Capture the cell that displays the provided text and extract its [X, Y] central coordinate. 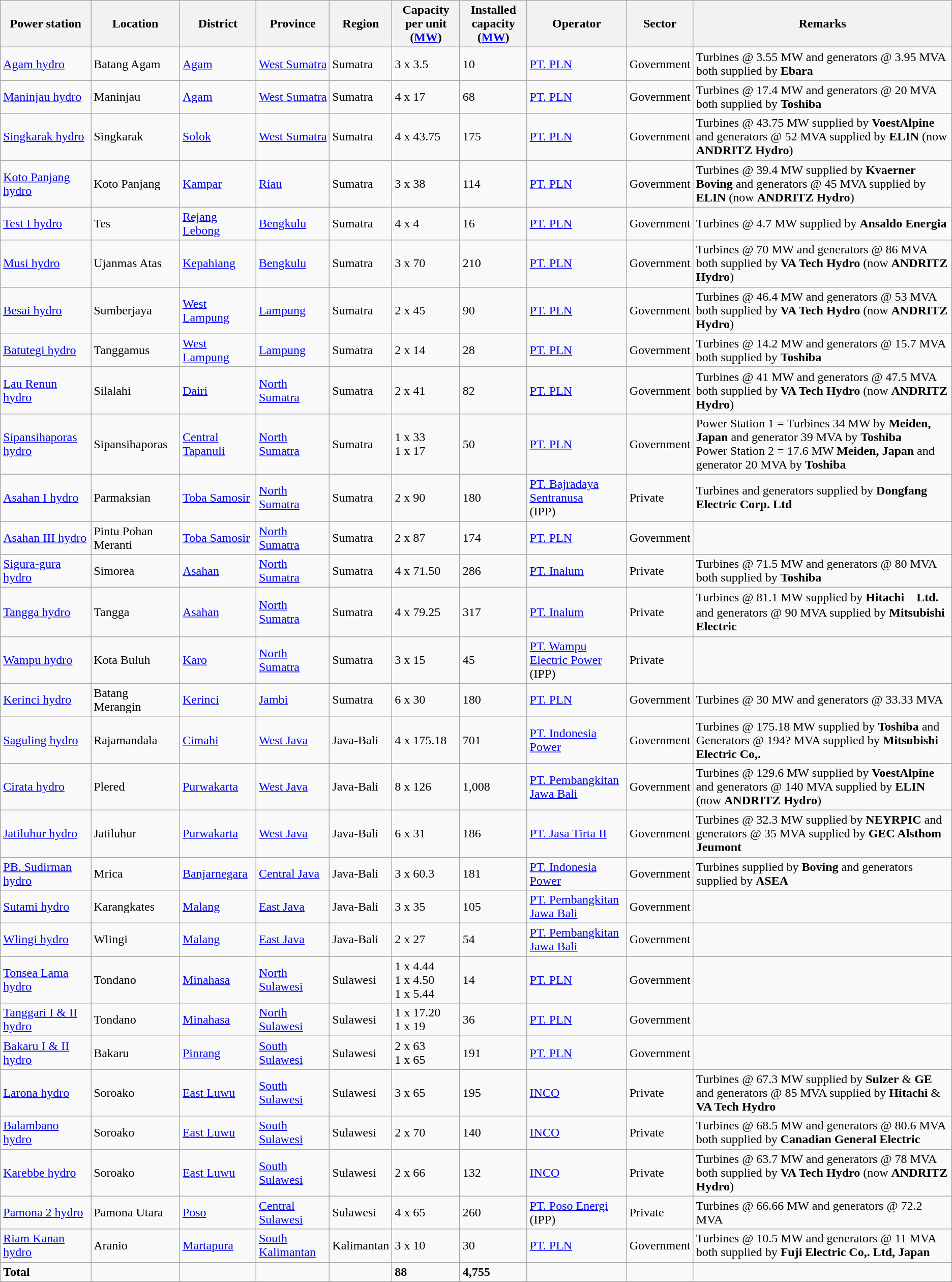
4 x 175.18 [426, 740]
Jatiluhur [135, 833]
Karangkates [135, 907]
Sumberjaya [135, 310]
Singkarak [135, 137]
Operator [577, 24]
Karo [218, 660]
Simorea [135, 571]
Solok [218, 137]
181 [493, 873]
Lau Renun hydro [46, 390]
Asahan III hydro [46, 537]
Capacity per unit(MW) [426, 24]
260 [493, 1213]
50 [493, 444]
2 x 45 [426, 310]
186 [493, 833]
Poso [218, 1213]
Turbines @ 14.2 MW and generators @ 15.7 MVA both supplied by Toshiba [822, 350]
4 x 79.25 [426, 613]
Balambano hydro [46, 1132]
Pintu Pohan Meranti [135, 537]
Sigura-gura hydro [46, 571]
90 [493, 310]
2 x 14 [426, 350]
Wlingi hydro [46, 940]
36 [493, 1019]
3 x 70 [426, 264]
Sipansihaporas hydro [46, 444]
Banjarnegara [218, 873]
2 x 27 [426, 940]
Location [135, 24]
District [218, 24]
Besai hydro [46, 310]
PT. Wampu Electric Power (IPP) [577, 660]
174 [493, 537]
Turbines @ 175.18 MW supplied by Toshiba and Generators @ 194? MVA supplied by Mitsubishi Electric Co,. [822, 740]
Installed capacity (MW) [493, 24]
30 [493, 1245]
3 x 60.3 [426, 873]
Dairi [218, 390]
Kerinci hydro [46, 700]
Sutami hydro [46, 907]
Turbines @ 41 MW and generators @ 47.5 MVA both supplied by VA Tech Hydro (now ANDRITZ Hydro) [822, 390]
Pamona Utara [135, 1213]
45 [493, 660]
3 x 35 [426, 907]
Turbines @ 39.4 MW supplied by Kvaerner Boving and generators @ 45 MVA supplied by ELIN (now ANDRITZ Hydro) [822, 184]
132 [493, 1173]
Musi hydro [46, 264]
10 [493, 64]
2 x 90 [426, 498]
Turbines @ 68.5 MW and generators @ 80.6 MVA both supplied by Canadian General Electric [822, 1132]
Riau [292, 184]
2 x 41 [426, 390]
Central Sulawesi [292, 1213]
Turbines @ 17.4 MW and generators @ 20 MVA both supplied by Toshiba [822, 97]
Turbines @ 66.66 MW and generators @ 72.2 MVA [822, 1213]
4,755 [493, 1272]
Turbines @ 70 MW and generators @ 86 MVA both supplied by VA Tech Hydro (now ANDRITZ Hydro) [822, 264]
Turbines @ 81.1 MW supplied by Hitachi Ltd. and generators @ 90 MVA supplied by Mitsubishi Electric [822, 613]
3 x 10 [426, 1245]
68 [493, 97]
Maninjau [135, 97]
PT. Jasa Tirta II [577, 833]
88 [426, 1272]
Riam Kanan hydro [46, 1245]
Karebbe hydro [46, 1173]
Bakaru I & II hydro [46, 1053]
Silalahi [135, 390]
210 [493, 264]
Singkarak hydro [46, 137]
701 [493, 740]
191 [493, 1053]
Wlingi [135, 940]
Maninjau hydro [46, 97]
4 x 17 [426, 97]
2 x 63 1 x 65 [426, 1053]
317 [493, 613]
Turbines @ 129.6 MW supplied by VoestAlpine and generators @ 140 MVA supplied by ELIN (now ANDRITZ Hydro) [822, 786]
Cimahi [218, 740]
3 x 15 [426, 660]
PT. Poso Energi (IPP) [577, 1213]
Turbines @ 4.7 MW supplied by Ansaldo Energia [822, 224]
3 x 3.5 [426, 64]
PT. Bajradaya Sentranusa (IPP) [577, 498]
Kepahiang [218, 264]
Parmaksian [135, 498]
Cirata hydro [46, 786]
Kota Buluh [135, 660]
54 [493, 940]
Jatiluhur hydro [46, 833]
82 [493, 390]
3 x 65 [426, 1093]
Batang Merangin [135, 700]
Power station [46, 24]
Turbines @ 30 MW and generators @ 33.33 MVA [822, 700]
Turbines @ 32.3 MW supplied by NEYRPIC and generators @ 35 MVA supplied by GEC Alsthom Jeumont [822, 833]
Tanggamus [135, 350]
Martapura [218, 1245]
Rajamandala [135, 740]
Turbines @ 67.3 MW supplied by Sulzer & GE and generators @ 85 MVA supplied by Hitachi & VA Tech Hydro [822, 1093]
Tes [135, 224]
2 x 70 [426, 1132]
Tangga [135, 613]
Tangga hydro [46, 613]
2 x 87 [426, 537]
Kerinci [218, 700]
286 [493, 571]
Region [361, 24]
1,008 [493, 786]
Turbines @ 3.55 MW and generators @ 3.95 MVA both supplied by Ebara [822, 64]
Tonsea Lama hydro [46, 980]
Mrica [135, 873]
14 [493, 980]
1 x 17.20 1 x 19 [426, 1019]
Batutegi hydro [46, 350]
2 x 66 [426, 1173]
Test I hydro [46, 224]
Pamona 2 hydro [46, 1213]
South Kalimantan [292, 1245]
Turbines and generators supplied by Dongfang Electric Corp. Ltd [822, 498]
Aranio [135, 1245]
140 [493, 1132]
175 [493, 137]
Kampar [218, 184]
Turbines @ 43.75 MW supplied by VoestAlpine and generators @ 52 MVA supplied by ELIN (now ANDRITZ Hydro) [822, 137]
Tanggari I & II hydro [46, 1019]
105 [493, 907]
Saguling hydro [46, 740]
114 [493, 184]
Larona hydro [46, 1093]
Remarks [822, 24]
4 x 4 [426, 224]
Turbines supplied by Boving and generators supplied by ASEA [822, 873]
Koto Panjang hydro [46, 184]
16 [493, 224]
PB. Sudirman hydro [46, 873]
Wampu hydro [46, 660]
Sector [660, 24]
6 x 30 [426, 700]
28 [493, 350]
Sipansihaporas [135, 444]
195 [493, 1093]
Koto Panjang [135, 184]
Central Java [292, 873]
Kalimantan [361, 1245]
Central Tapanuli [218, 444]
Turbines @ 10.5 MW and generators @ 11 MVA both supplied by Fuji Electric Co,. Ltd, Japan [822, 1245]
Turbines @ 71.5 MW and generators @ 80 MVA both supplied by Toshiba [822, 571]
Batang Agam [135, 64]
8 x 126 [426, 786]
4 x 71.50 [426, 571]
Bakaru [135, 1053]
1 x 33 1 x 17 [426, 444]
4 x 43.75 [426, 137]
Pinrang [218, 1053]
1 x 4.44 1 x 4.50 1 x 5.44 [426, 980]
4 x 65 [426, 1213]
Plered [135, 786]
Jambi [292, 700]
Province [292, 24]
Ujanmas Atas [135, 264]
3 x 38 [426, 184]
Rejang Lebong [218, 224]
6 x 31 [426, 833]
Turbines @ 46.4 MW and generators @ 53 MVA both supplied by VA Tech Hydro (now ANDRITZ Hydro) [822, 310]
Total [46, 1272]
Agam hydro [46, 64]
Asahan I hydro [46, 498]
Turbines @ 63.7 MW and generators @ 78 MVA both supplied by VA Tech Hydro (now ANDRITZ Hydro) [822, 1173]
